Return the (x, y) coordinate for the center point of the cell that contains the specified text.  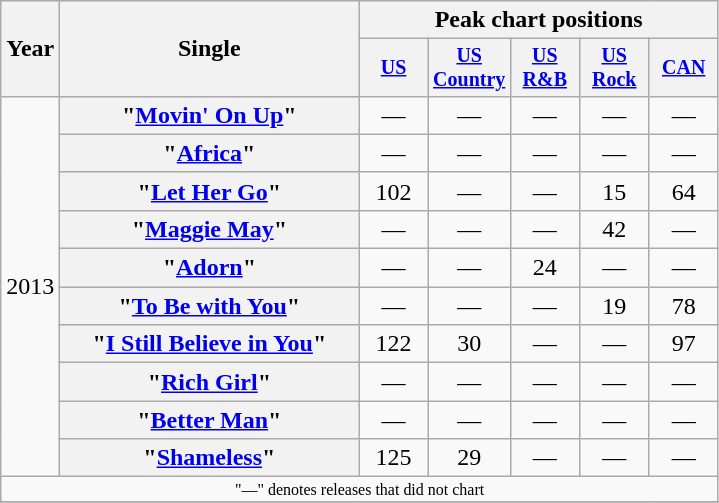
122 (394, 344)
USCountry (469, 68)
"Rich Girl" (210, 382)
24 (544, 268)
Peak chart positions (539, 20)
"Maggie May" (210, 229)
"—" denotes releases that did not chart (360, 489)
42 (614, 229)
97 (684, 344)
64 (684, 191)
"Adorn" (210, 268)
Single (210, 49)
102 (394, 191)
"Africa" (210, 153)
"I Still Believe in You" (210, 344)
Year (30, 49)
USR&B (544, 68)
CAN (684, 68)
"To Be with You" (210, 306)
"Let Her Go" (210, 191)
15 (614, 191)
78 (684, 306)
125 (394, 458)
29 (469, 458)
19 (614, 306)
2013 (30, 286)
"Shameless" (210, 458)
"Better Man" (210, 420)
30 (469, 344)
US (394, 68)
USRock (614, 68)
"Movin' On Up" (210, 115)
